Determine the (x, y) coordinate at the center of the cell enclosing the given text.  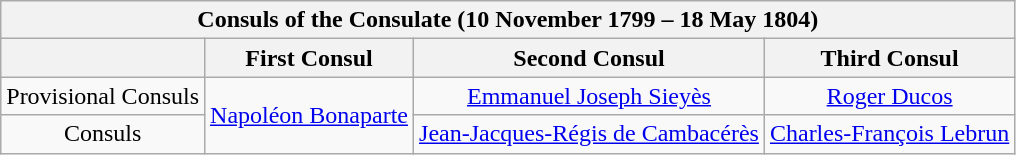
Consuls of the Consulate (10 November 1799 – 18 May 1804) (508, 20)
Provisional Consuls (103, 96)
Charles-François Lebrun (889, 134)
Napoléon Bonaparte (310, 115)
Second Consul (590, 58)
Emmanuel Joseph Sieyès (590, 96)
Roger Ducos (889, 96)
Consuls (103, 134)
First Consul (310, 58)
Third Consul (889, 58)
Jean-Jacques-Régis de Cambacérès (590, 134)
